Capture the cell that displays the provided text and extract its (x, y) central coordinate. 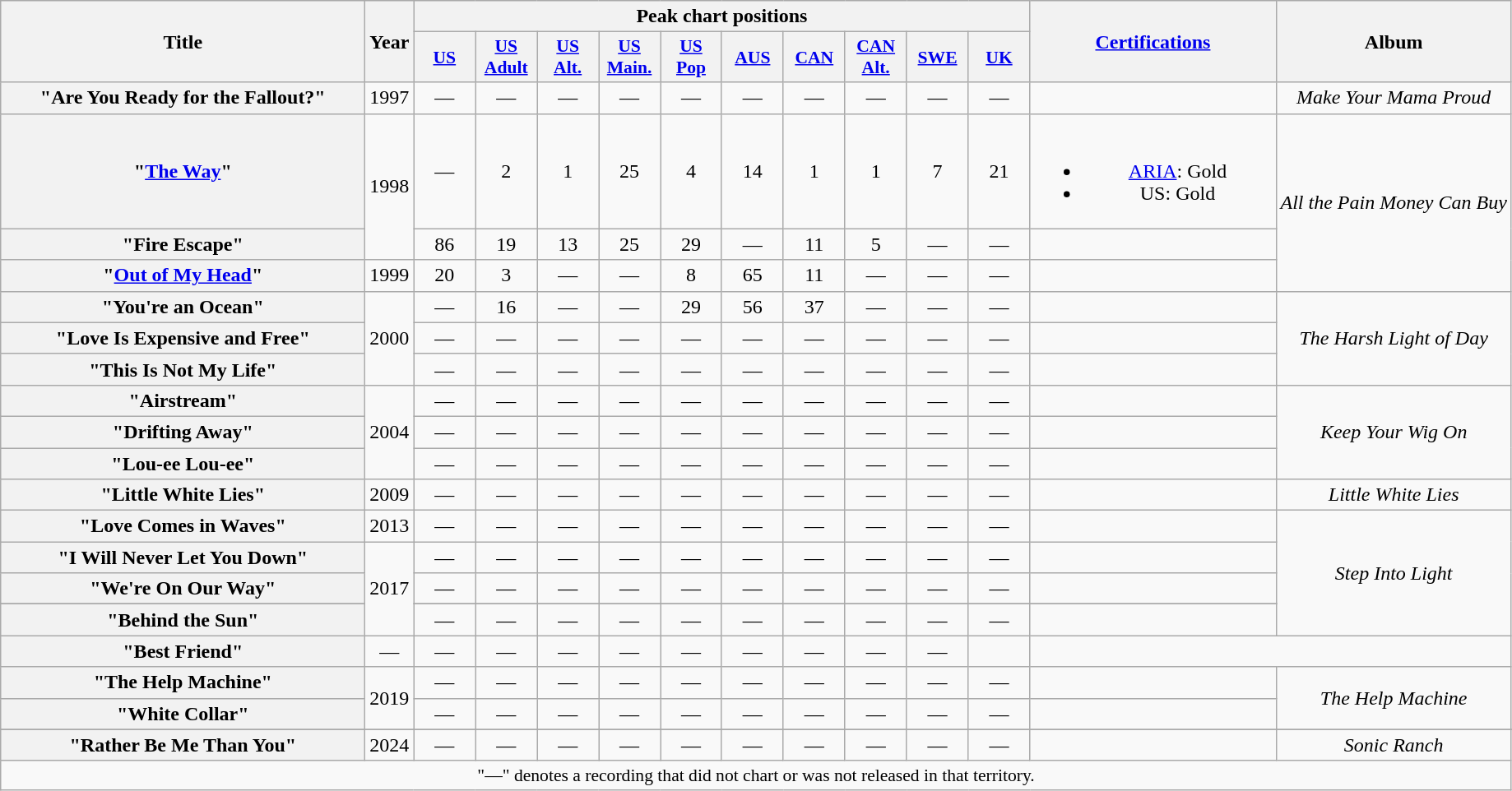
1997 (390, 98)
Peak chart positions (722, 16)
Album (1394, 41)
ARIA: GoldUS: Gold (1153, 171)
"Best Friend" (183, 651)
3 (507, 275)
86 (444, 244)
8 (691, 275)
USAdult (507, 58)
Make Your Mama Proud (1394, 98)
"We're On Our Way" (183, 589)
"The Way" (183, 171)
USAlt. (568, 58)
"Out of My Head" (183, 275)
Little White Lies (1394, 495)
14 (752, 171)
"Drifting Away" (183, 432)
2000 (390, 338)
"You're an Ocean" (183, 307)
US (444, 58)
"Lou-ee Lou-ee" (183, 463)
USPop (691, 58)
2019 (390, 698)
4 (691, 171)
13 (568, 244)
16 (507, 307)
AUS (752, 58)
"Little White Lies" (183, 495)
SWE (938, 58)
2017 (390, 589)
"Rather Be Me Than You" (183, 745)
The Harsh Light of Day (1394, 338)
"—" denotes a recording that did not chart or was not released in that territory. (757, 775)
USMain. (630, 58)
1998 (390, 187)
2 (507, 171)
Year (390, 41)
20 (444, 275)
The Help Machine (1394, 698)
2009 (390, 495)
UK (999, 58)
2024 (390, 745)
"Behind the Sun" (183, 620)
"Airstream" (183, 400)
"White Collar" (183, 714)
5 (875, 244)
1999 (390, 275)
"Are You Ready for the Fallout?" (183, 98)
CAN (814, 58)
21 (999, 171)
Title (183, 41)
All the Pain Money Can Buy (1394, 202)
Sonic Ranch (1394, 745)
"This Is Not My Life" (183, 369)
56 (752, 307)
"Love Is Expensive and Free" (183, 338)
2013 (390, 526)
"The Help Machine" (183, 682)
2004 (390, 432)
Step Into Light (1394, 573)
19 (507, 244)
"I Will Never Let You Down" (183, 557)
Keep Your Wig On (1394, 432)
"Love Comes in Waves" (183, 526)
65 (752, 275)
CANAlt. (875, 58)
Certifications (1153, 41)
7 (938, 171)
37 (814, 307)
"Fire Escape" (183, 244)
